Detect which cell encompasses the target text, then output its [x, y] center coordinate. 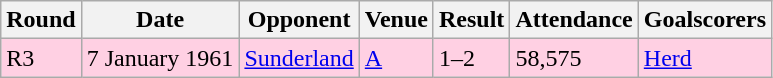
Opponent [299, 20]
Sunderland [299, 58]
Date [160, 20]
Goalscorers [704, 20]
58,575 [574, 58]
Herd [704, 58]
1–2 [471, 58]
Round [41, 20]
Result [471, 20]
R3 [41, 58]
Attendance [574, 20]
A [396, 58]
7 January 1961 [160, 58]
Venue [396, 20]
